Return the (X, Y) coordinate for the center point of the cell that contains the specified text.  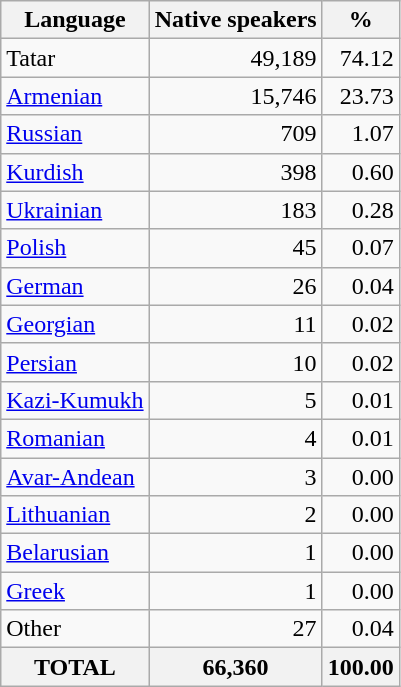
Ukrainian (75, 210)
27 (236, 629)
Persian (75, 362)
Georgian (75, 324)
0.07 (360, 248)
26 (236, 286)
Polish (75, 248)
23.73 (360, 96)
11 (236, 324)
15,746 (236, 96)
5 (236, 400)
10 (236, 362)
Russian (75, 134)
Native speakers (236, 20)
1.07 (360, 134)
183 (236, 210)
Armenian (75, 96)
49,189 (236, 58)
Other (75, 629)
4 (236, 438)
100.00 (360, 667)
3 (236, 477)
398 (236, 172)
0.28 (360, 210)
Kurdish (75, 172)
TOTAL (75, 667)
709 (236, 134)
Language (75, 20)
66,360 (236, 667)
% (360, 20)
2 (236, 515)
45 (236, 248)
German (75, 286)
Tatar (75, 58)
Belarusian (75, 553)
Greek (75, 591)
Avar-Andean (75, 477)
Lithuanian (75, 515)
0.60 (360, 172)
74.12 (360, 58)
Kazi-Kumukh (75, 400)
Romanian (75, 438)
